Identify which cell holds the provided text, then report its (X, Y) central coordinate. 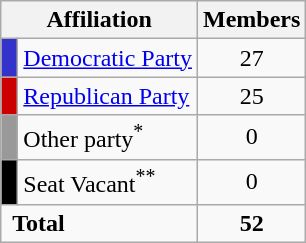
27 (251, 58)
Total (100, 223)
52 (251, 223)
Democratic Party (108, 58)
Republican Party (108, 96)
Seat Vacant** (108, 182)
25 (251, 96)
Members (251, 20)
Affiliation (100, 20)
Other party* (108, 138)
